Determine the (x, y) coordinate at the center of the cell enclosing the given text.  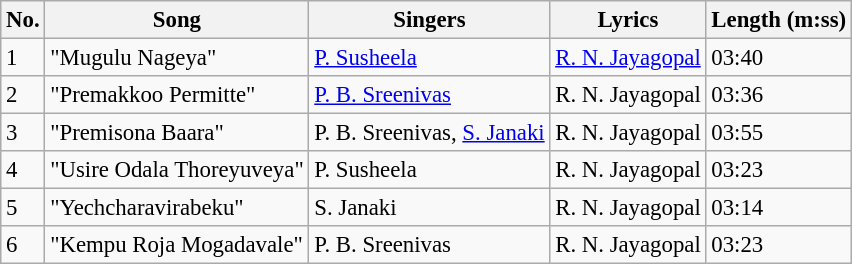
"Yechcharavirabeku" (177, 208)
"Mugulu Nageya" (177, 58)
No. (23, 20)
03:40 (778, 58)
"Premakkoo Permitte" (177, 95)
1 (23, 58)
03:55 (778, 133)
5 (23, 208)
Singers (430, 20)
03:14 (778, 208)
Song (177, 20)
6 (23, 245)
"Kempu Roja Mogadavale" (177, 245)
2 (23, 95)
"Premisona Baara" (177, 133)
S. Janaki (430, 208)
Length (m:ss) (778, 20)
"Usire Odala Thoreyuveya" (177, 170)
03:36 (778, 95)
Lyrics (628, 20)
3 (23, 133)
P. B. Sreenivas, S. Janaki (430, 133)
4 (23, 170)
